Pinpoint the cell where the given text exists, returning its [X, Y] midpoint coordinate. 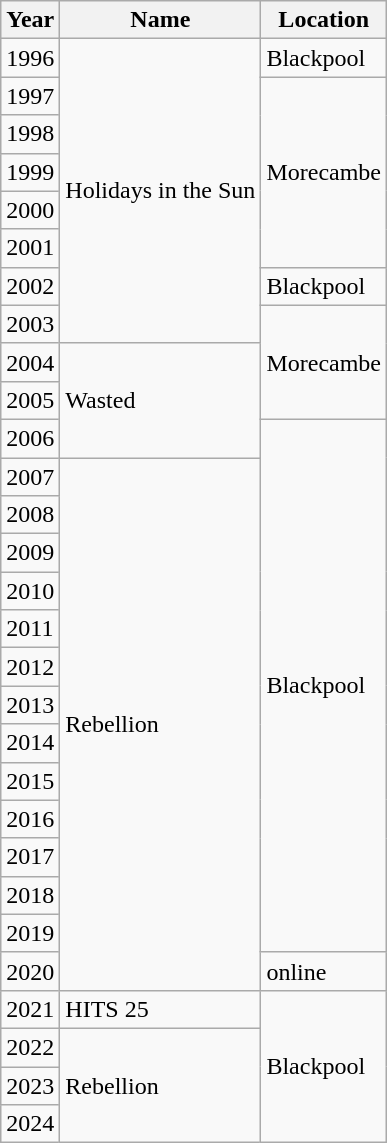
2006 [30, 438]
2009 [30, 553]
2004 [30, 362]
2011 [30, 629]
2013 [30, 705]
2002 [30, 286]
2022 [30, 1047]
1997 [30, 96]
2024 [30, 1124]
1998 [30, 134]
Holidays in the Sun [160, 191]
2003 [30, 324]
2017 [30, 857]
HITS 25 [160, 1009]
2015 [30, 781]
2012 [30, 667]
1999 [30, 172]
2007 [30, 477]
Year [30, 20]
2010 [30, 591]
1996 [30, 58]
2005 [30, 400]
2021 [30, 1009]
2019 [30, 933]
2023 [30, 1085]
2000 [30, 210]
Location [324, 20]
2008 [30, 515]
2001 [30, 248]
Wasted [160, 400]
2014 [30, 743]
2016 [30, 819]
online [324, 971]
2020 [30, 971]
2018 [30, 895]
Name [160, 20]
